For the text-containing cell, return its midpoint in (x, y) coordinate format. 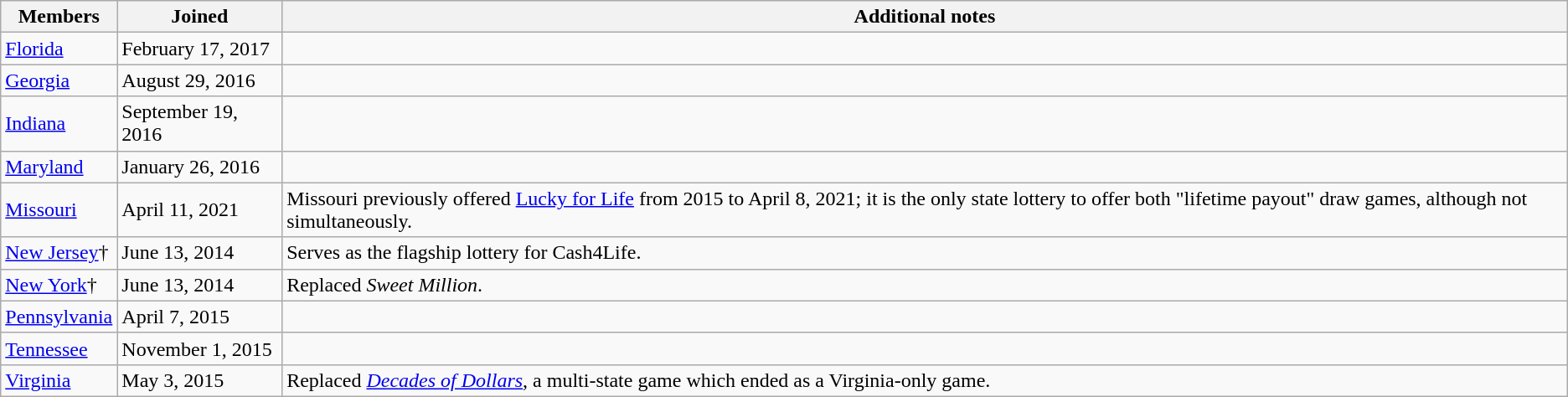
Replaced Sweet Million. (925, 285)
Maryland (59, 167)
New Jersey† (59, 253)
Joined (199, 17)
January 26, 2016 (199, 167)
Serves as the flagship lottery for Cash4Life. (925, 253)
Members (59, 17)
September 19, 2016 (199, 124)
Georgia (59, 80)
April 11, 2021 (199, 209)
Additional notes (925, 17)
Virginia (59, 380)
Replaced Decades of Dollars, a multi-state game which ended as a Virginia-only game. (925, 380)
November 1, 2015 (199, 348)
April 7, 2015 (199, 317)
Tennessee (59, 348)
Missouri (59, 209)
Indiana (59, 124)
Florida (59, 49)
May 3, 2015 (199, 380)
February 17, 2017 (199, 49)
New York† (59, 285)
Pennsylvania (59, 317)
August 29, 2016 (199, 80)
